Pinpoint the cell where the given text exists, returning its (x, y) midpoint coordinate. 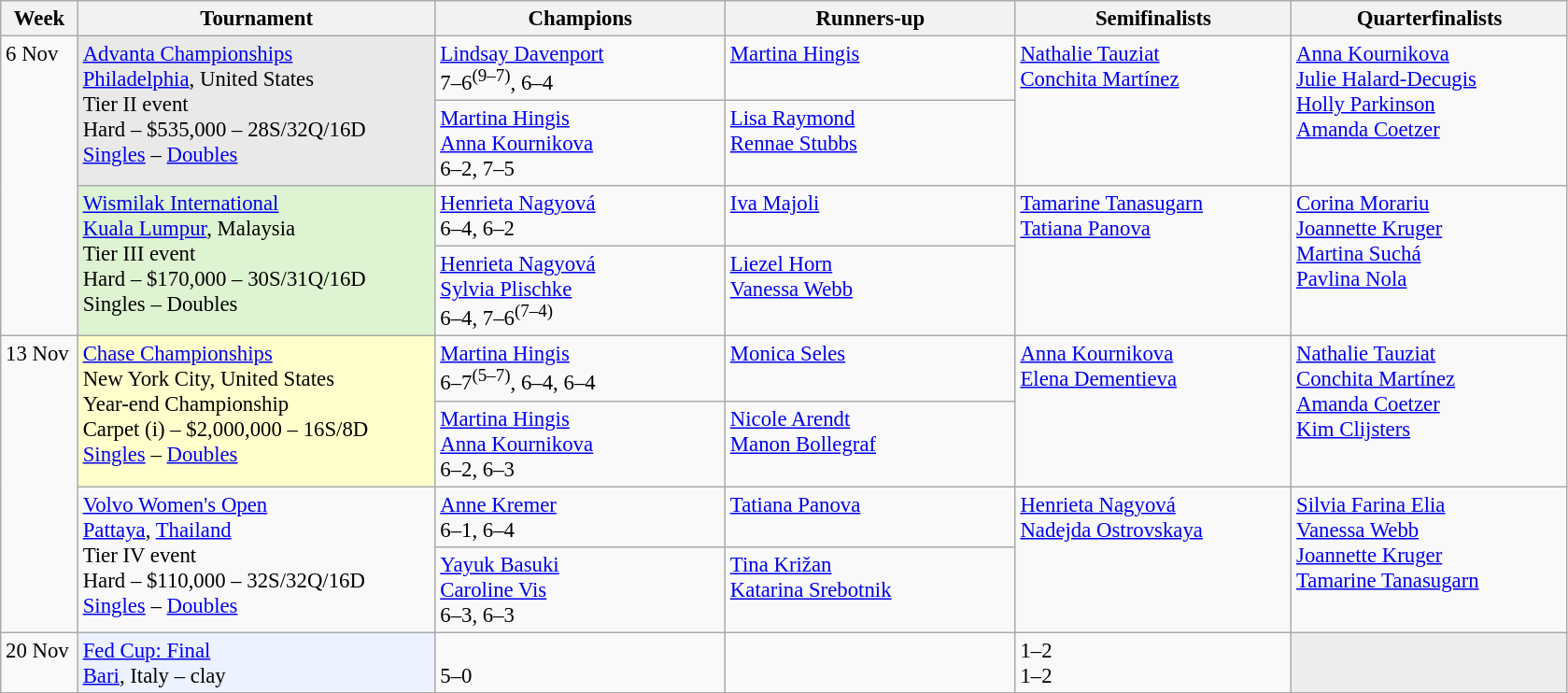
Tamarine Tanasugarn Tatiana Panova (1153, 262)
Martina Hingis 6–7(5–7), 6–4, 6–4 (581, 368)
Martina Hingis (870, 69)
20 Nov (39, 663)
Tatiana Panova (870, 517)
Monica Seles (870, 368)
Tournament (256, 19)
Martina Hingis Anna Kournikova6–2, 7–5 (581, 144)
Liezel Horn Vanessa Webb (870, 291)
Wismilak International Kuala Lumpur, Malaysia Tier III eventHard – $170,000 – 30S/31Q/16DSingles – Doubles (256, 262)
Lindsay Davenport 7–6(9–7), 6–4 (581, 69)
Corina Morariu Joannette Kruger Martina Suchá Pavlina Nola (1430, 262)
Henrieta Nagyová Sylvia Plischke6–4, 7–6(7–4) (581, 291)
5–0 (581, 663)
Nathalie Tauziat Conchita Martínez (1153, 112)
1–2 1–2 (1153, 663)
13 Nov (39, 484)
Semifinalists (1153, 19)
Lisa Raymond Rennae Stubbs (870, 144)
Martina Hingis Anna Kournikova6–2, 6–3 (581, 444)
Yayuk Basuki Caroline Vis6–3, 6–3 (581, 589)
Iva Majoli (870, 217)
Advanta Championships Philadelphia, United States Tier II eventHard – $535,000 – 28S/32Q/16DSingles – Doubles (256, 112)
Henrieta Nagyová Nadejda Ostrovskaya (1153, 559)
Henrieta Nagyová 6–4, 6–2 (581, 217)
Volvo Women's Open Pattaya, Thailand Tier IV eventHard – $110,000 – 32S/32Q/16DSingles – Doubles (256, 559)
Fed Cup: Final Bari, Italy – clay (256, 663)
Anne Kremer 6–1, 6–4 (581, 517)
Quarterfinalists (1430, 19)
Silvia Farina Elia Vanessa Webb Joannette Kruger Tamarine Tanasugarn (1430, 559)
Anna Kournikova Elena Dementieva (1153, 411)
Nathalie Tauziat Conchita Martínez Amanda Coetzer Kim Clijsters (1430, 411)
Champions (581, 19)
Anna Kournikova Julie Halard-Decugis Holly Parkinson Amanda Coetzer (1430, 112)
6 Nov (39, 187)
Runners-up (870, 19)
Tina Križan Katarina Srebotnik (870, 589)
Nicole Arendt Manon Bollegraf (870, 444)
Chase Championships New York City, United States Year-end ChampionshipCarpet (i) – $2,000,000 – 16S/8DSingles – Doubles (256, 411)
Week (39, 19)
